Find where the given text appears and provide that cell's center as (X, Y) coordinate. 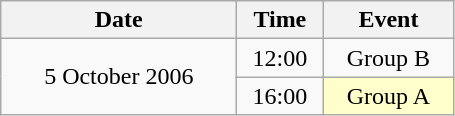
16:00 (280, 96)
Group A (388, 96)
Event (388, 20)
12:00 (280, 58)
Time (280, 20)
5 October 2006 (119, 77)
Group B (388, 58)
Date (119, 20)
